Locate the cell with the specified text and output its (X, Y) center coordinate. 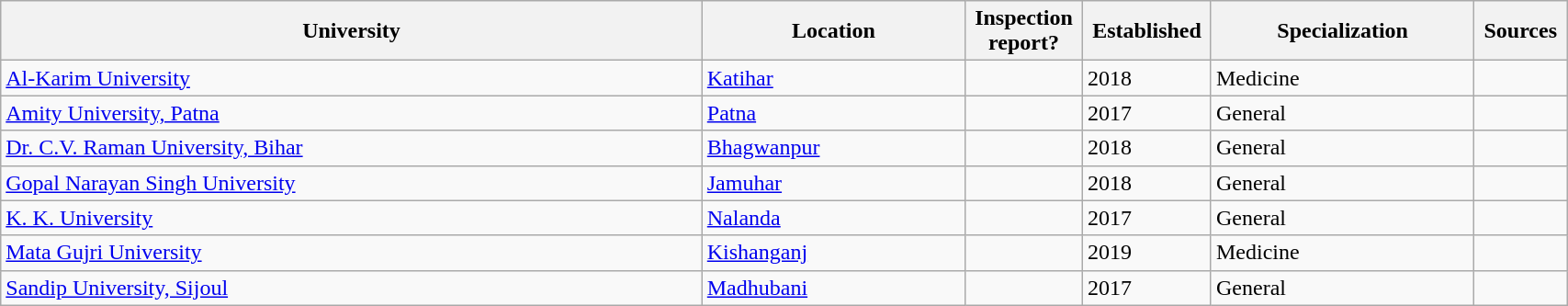
Mata Gujri University (352, 253)
Specialization (1342, 31)
Jamuhar (833, 183)
Sources (1521, 31)
Sandip University, Sijoul (352, 288)
Al-Karim University (352, 78)
Dr. C.V. Raman University, Bihar (352, 148)
2019 (1147, 253)
Madhubani (833, 288)
Nalanda (833, 218)
Location (833, 31)
Gopal Narayan Singh University (352, 183)
Patna (833, 113)
Amity University, Patna (352, 113)
University (352, 31)
Kishanganj (833, 253)
Established (1147, 31)
Katihar (833, 78)
Bhagwanpur (833, 148)
Inspection report? (1024, 31)
K. K. University (352, 218)
